From the cell containing the given text, extract its center point as [x, y] coordinate. 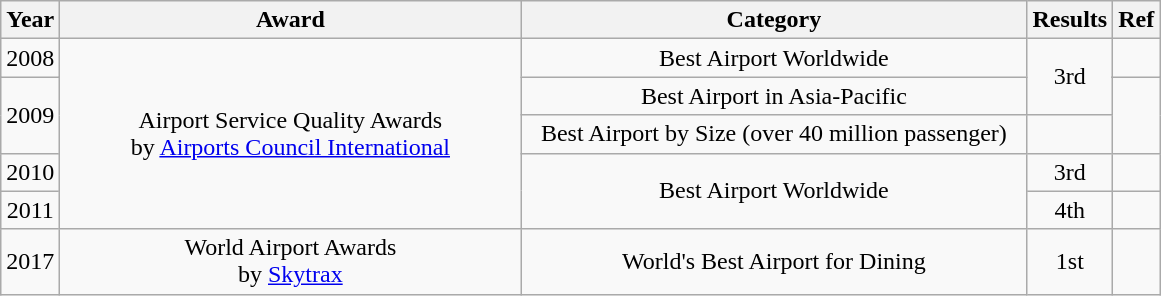
Results [1070, 20]
2017 [30, 262]
World Airport Awards by Skytrax [290, 262]
2010 [30, 172]
Ref [1136, 20]
Airport Service Quality Awardsby Airports Council International [290, 134]
Award [290, 20]
Best Airport in Asia-Pacific [774, 96]
Category [774, 20]
World's Best Airport for Dining [774, 262]
2009 [30, 115]
2008 [30, 58]
Year [30, 20]
1st [1070, 262]
4th [1070, 210]
Best Airport by Size (over 40 million passenger) [774, 134]
2011 [30, 210]
